Locate the cell with the specified text and output its [X, Y] center coordinate. 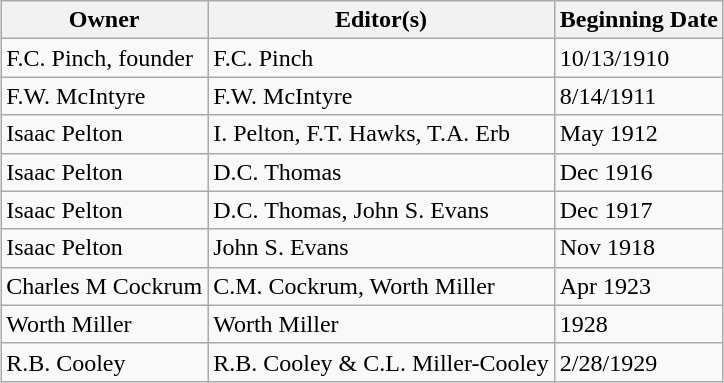
8/14/1911 [638, 96]
Nov 1918 [638, 248]
F.C. Pinch [382, 58]
John S. Evans [382, 248]
May 1912 [638, 134]
Dec 1916 [638, 172]
Dec 1917 [638, 210]
Editor(s) [382, 20]
I. Pelton, F.T. Hawks, T.A. Erb [382, 134]
R.B. Cooley [104, 362]
1928 [638, 324]
10/13/1910 [638, 58]
C.M. Cockrum, Worth Miller [382, 286]
Apr 1923 [638, 286]
Charles M Cockrum [104, 286]
Beginning Date [638, 20]
Owner [104, 20]
R.B. Cooley & C.L. Miller-Cooley [382, 362]
2/28/1929 [638, 362]
F.C. Pinch, founder [104, 58]
D.C. Thomas, John S. Evans [382, 210]
D.C. Thomas [382, 172]
